Search for the cell housing the specified text and yield its [x, y] center coordinate. 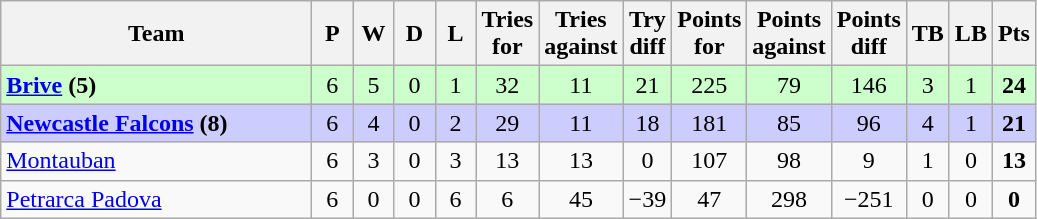
TB [928, 34]
Points against [789, 34]
−39 [648, 199]
W [374, 34]
146 [868, 85]
Tries for [508, 34]
5 [374, 85]
9 [868, 161]
2 [456, 123]
Newcastle Falcons (8) [156, 123]
Petrarca Padova [156, 199]
18 [648, 123]
107 [710, 161]
Try diff [648, 34]
Pts [1014, 34]
47 [710, 199]
96 [868, 123]
298 [789, 199]
P [332, 34]
−251 [868, 199]
D [414, 34]
79 [789, 85]
32 [508, 85]
LB [970, 34]
L [456, 34]
181 [710, 123]
45 [581, 199]
29 [508, 123]
Brive (5) [156, 85]
Montauban [156, 161]
Tries against [581, 34]
Points diff [868, 34]
225 [710, 85]
85 [789, 123]
24 [1014, 85]
Team [156, 34]
Points for [710, 34]
98 [789, 161]
